Scan for the cell matching the given text and deliver its (X, Y) coordinate at center. 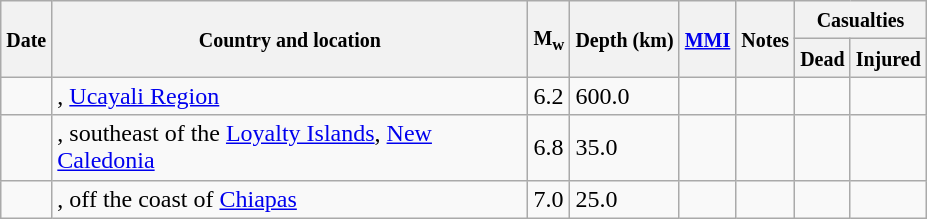
25.0 (624, 199)
6.2 (549, 96)
MMI (708, 39)
Mw (549, 39)
Casualties (861, 20)
Notes (766, 39)
Depth (km) (624, 39)
7.0 (549, 199)
35.0 (624, 148)
Dead (823, 58)
, Ucayali Region (290, 96)
, off the coast of Chiapas (290, 199)
Date (26, 39)
6.8 (549, 148)
600.0 (624, 96)
Injured (888, 58)
, southeast of the Loyalty Islands, New Caledonia (290, 148)
Country and location (290, 39)
